Find where the given text appears and provide that cell's center as [x, y] coordinate. 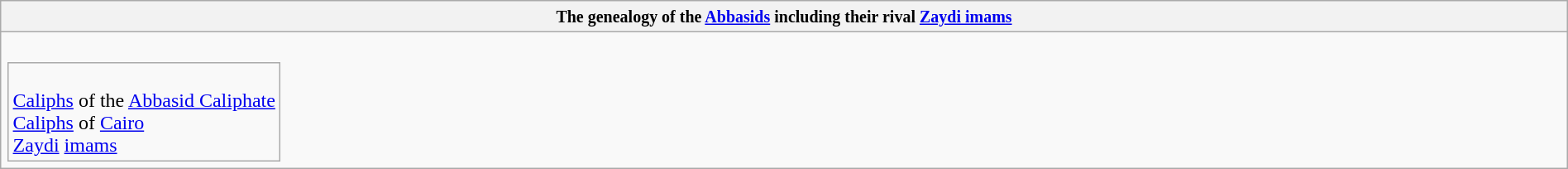
The genealogy of the Abbasids including their rival Zaydi imams [784, 17]
